Find where the given text appears and provide that cell's center as (x, y) coordinate. 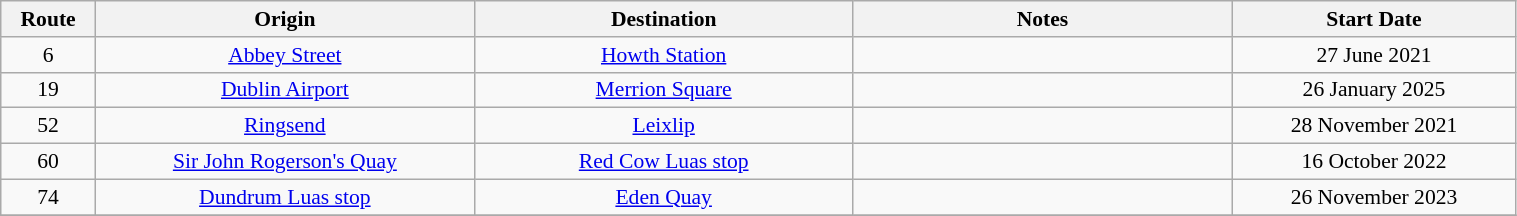
Eden Quay (664, 197)
Start Date (1374, 19)
26 January 2025 (1374, 90)
27 June 2021 (1374, 55)
Leixlip (664, 126)
Abbey Street (284, 55)
Notes (1042, 19)
Destination (664, 19)
Route (48, 19)
26 November 2023 (1374, 197)
19 (48, 90)
Origin (284, 19)
Sir John Rogerson's Quay (284, 162)
Red Cow Luas stop (664, 162)
28 November 2021 (1374, 126)
Ringsend (284, 126)
Howth Station (664, 55)
52 (48, 126)
Merrion Square (664, 90)
74 (48, 197)
Dundrum Luas stop (284, 197)
16 October 2022 (1374, 162)
Dublin Airport (284, 90)
60 (48, 162)
6 (48, 55)
